Find where the given text appears and provide that cell's center as (X, Y) coordinate. 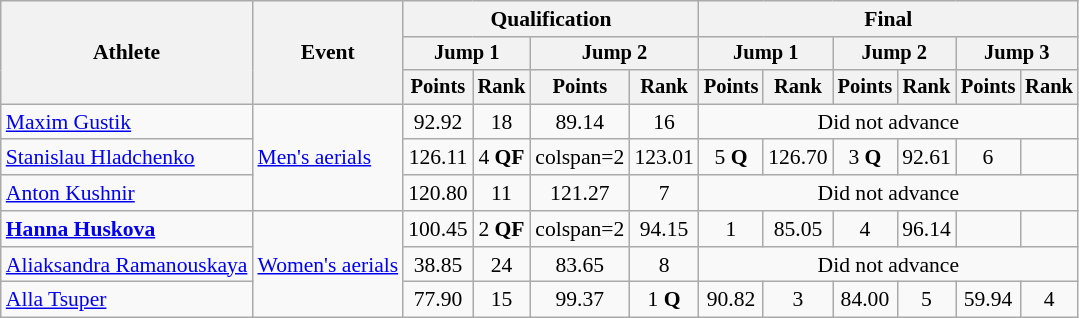
Anton Kushnir (127, 193)
Jump 3 (1017, 54)
59.94 (988, 300)
96.14 (926, 229)
11 (502, 193)
3 Q (865, 158)
Final (888, 19)
1 Q (664, 300)
8 (664, 265)
6 (988, 158)
121.27 (580, 193)
15 (502, 300)
100.45 (438, 229)
126.11 (438, 158)
18 (502, 122)
4 QF (502, 158)
Event (328, 52)
1 (731, 229)
83.65 (580, 265)
94.15 (664, 229)
123.01 (664, 158)
85.05 (798, 229)
84.00 (865, 300)
Aliaksandra Ramanouskaya (127, 265)
92.92 (438, 122)
99.37 (580, 300)
2 QF (502, 229)
Qualification (551, 19)
Women's aerials (328, 264)
24 (502, 265)
92.61 (926, 158)
120.80 (438, 193)
90.82 (731, 300)
5 Q (731, 158)
3 (798, 300)
Maxim Gustik (127, 122)
77.90 (438, 300)
89.14 (580, 122)
Stanislau Hladchenko (127, 158)
Men's aerials (328, 158)
126.70 (798, 158)
16 (664, 122)
Athlete (127, 52)
7 (664, 193)
Alla Tsuper (127, 300)
5 (926, 300)
38.85 (438, 265)
Hanna Huskova (127, 229)
